Return the (x, y) coordinate for the center point of the cell that contains the specified text.  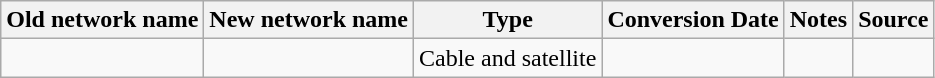
Source (894, 20)
Old network name (102, 20)
Notes (818, 20)
Conversion Date (693, 20)
Type (508, 20)
Cable and satellite (508, 58)
New network name (309, 20)
